From the cell containing the given text, extract its center point as (X, Y) coordinate. 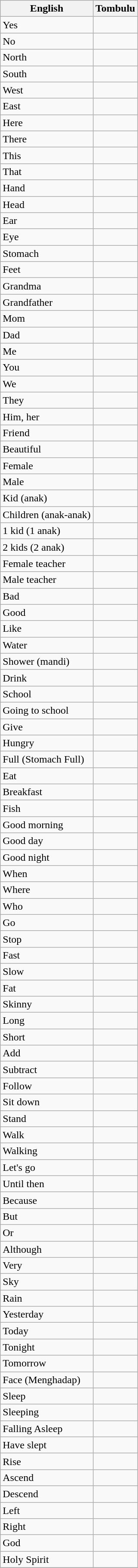
Friend (47, 433)
Breakfast (47, 792)
Stomach (47, 253)
Falling Asleep (47, 1429)
They (47, 400)
Face (Menghadap) (47, 1380)
Although (47, 1249)
Grandma (47, 286)
Stop (47, 939)
Fast (47, 955)
Ear (47, 221)
God (47, 1543)
Give (47, 727)
Holy Spirit (47, 1559)
Feet (47, 270)
Who (47, 906)
Walk (47, 1135)
Sleep (47, 1396)
Because (47, 1200)
Male teacher (47, 580)
Dad (47, 335)
Skinny (47, 1004)
Female teacher (47, 564)
Fat (47, 988)
Here (47, 123)
Yesterday (47, 1315)
Sleeping (47, 1412)
There (47, 139)
Good (47, 612)
Me (47, 351)
Long (47, 1021)
Tomorrow (47, 1363)
East (47, 106)
South (47, 74)
Head (47, 205)
Male (47, 482)
Very (47, 1266)
2 kids (2 anak) (47, 547)
Go (47, 923)
Left (47, 1510)
Yes (47, 25)
Good day (47, 841)
Today (47, 1331)
But (47, 1216)
We (47, 384)
That (47, 172)
Good night (47, 857)
Walking (47, 1151)
Going to school (47, 710)
Like (47, 629)
Hand (47, 188)
Grandfather (47, 302)
This (47, 155)
Subtract (47, 1070)
Eat (47, 776)
Him, her (47, 416)
Bad (47, 596)
Beautiful (47, 449)
Rain (47, 1298)
Kid (anak) (47, 498)
Or (47, 1233)
Full (Stomach Full) (47, 760)
Descend (47, 1494)
Right (47, 1527)
You (47, 368)
Female (47, 465)
Eye (47, 237)
Short (47, 1037)
Children (anak-anak) (47, 515)
Slow (47, 971)
Where (47, 890)
Ascend (47, 1478)
Good morning (47, 825)
1 kid (1 anak) (47, 531)
Mom (47, 319)
Follow (47, 1086)
Rise (47, 1461)
No (47, 41)
West (47, 90)
English (47, 9)
Until then (47, 1184)
Stand (47, 1119)
Tonight (47, 1347)
Have slept (47, 1445)
School (47, 694)
North (47, 57)
Fish (47, 808)
Let's go (47, 1167)
Water (47, 645)
Shower (mandi) (47, 661)
Add (47, 1053)
Drink (47, 678)
Tombulu (115, 9)
Sit down (47, 1102)
Sky (47, 1282)
When (47, 874)
Hungry (47, 743)
